Search for the cell housing the specified text and yield its (x, y) center coordinate. 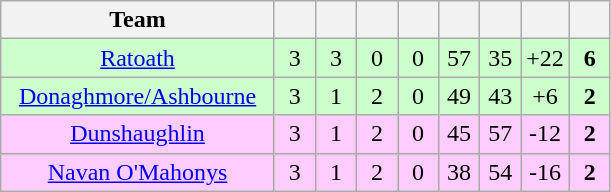
45 (460, 134)
Donaghmore/Ashbourne (138, 96)
Team (138, 20)
Dunshaughlin (138, 134)
Ratoath (138, 58)
54 (500, 172)
+6 (546, 96)
38 (460, 172)
43 (500, 96)
-12 (546, 134)
-16 (546, 172)
+22 (546, 58)
6 (590, 58)
35 (500, 58)
Navan O'Mahonys (138, 172)
49 (460, 96)
